Provide the (X, Y) coordinate of the cell's center where the given text is located.  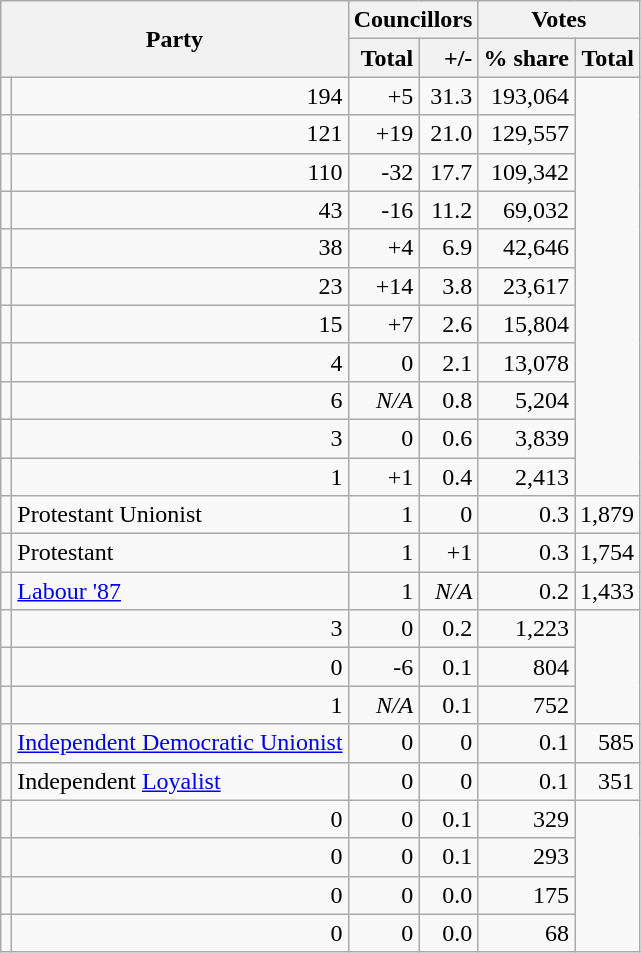
110 (180, 172)
129,557 (526, 134)
Councillors (413, 20)
Labour '87 (180, 591)
Protestant Unionist (180, 515)
0.8 (448, 400)
5,204 (526, 400)
585 (606, 743)
42,646 (526, 248)
13,078 (526, 362)
0.6 (448, 438)
2.6 (448, 324)
23 (180, 286)
+5 (384, 96)
4 (180, 362)
15,804 (526, 324)
Protestant (180, 553)
2.1 (448, 362)
+19 (384, 134)
43 (180, 210)
1,879 (606, 515)
+/- (448, 58)
175 (526, 895)
Independent Democratic Unionist (180, 743)
Party (174, 39)
31.3 (448, 96)
121 (180, 134)
293 (526, 857)
2,413 (526, 477)
0.4 (448, 477)
+7 (384, 324)
194 (180, 96)
% share (526, 58)
21.0 (448, 134)
6 (180, 400)
-6 (384, 667)
329 (526, 819)
Votes (559, 20)
11.2 (448, 210)
804 (526, 667)
193,064 (526, 96)
38 (180, 248)
15 (180, 324)
-16 (384, 210)
68 (526, 933)
1,433 (606, 591)
+4 (384, 248)
3.8 (448, 286)
752 (526, 705)
1,754 (606, 553)
3,839 (526, 438)
109,342 (526, 172)
6.9 (448, 248)
+14 (384, 286)
17.7 (448, 172)
69,032 (526, 210)
1,223 (526, 629)
351 (606, 781)
-32 (384, 172)
Independent Loyalist (180, 781)
23,617 (526, 286)
